Provide the [X, Y] coordinate of the cell's center where the given text is located.  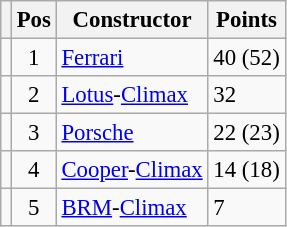
32 [246, 95]
14 (18) [246, 170]
22 (23) [246, 133]
1 [34, 58]
Lotus-Climax [132, 95]
BRM-Climax [132, 208]
Porsche [132, 133]
3 [34, 133]
2 [34, 95]
7 [246, 208]
40 (52) [246, 58]
4 [34, 170]
Ferrari [132, 58]
Cooper-Climax [132, 170]
Points [246, 20]
5 [34, 208]
Pos [34, 20]
Constructor [132, 20]
